Output the [X, Y] coordinate of the center of the cell containing the given text.  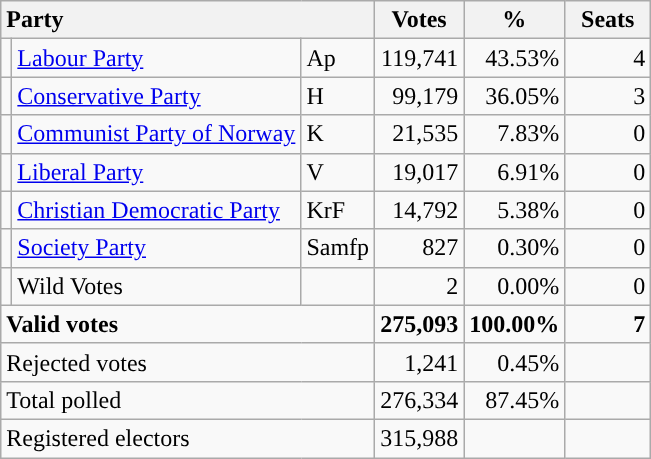
3 [608, 96]
275,093 [420, 324]
Party [188, 20]
0.45% [514, 362]
100.00% [514, 324]
119,741 [420, 58]
Society Party [156, 248]
827 [420, 248]
H [338, 96]
99,179 [420, 96]
Wild Votes [156, 286]
276,334 [420, 400]
Valid votes [188, 324]
K [338, 134]
315,988 [420, 438]
14,792 [420, 210]
19,017 [420, 172]
Conservative Party [156, 96]
43.53% [514, 58]
V [338, 172]
Labour Party [156, 58]
36.05% [514, 96]
Rejected votes [188, 362]
6.91% [514, 172]
7.83% [514, 134]
Votes [420, 20]
Total polled [188, 400]
Registered electors [188, 438]
Liberal Party [156, 172]
0.30% [514, 248]
87.45% [514, 400]
7 [608, 324]
Communist Party of Norway [156, 134]
4 [608, 58]
Ap [338, 58]
5.38% [514, 210]
Christian Democratic Party [156, 210]
0.00% [514, 286]
Seats [608, 20]
KrF [338, 210]
1,241 [420, 362]
Samfp [338, 248]
2 [420, 286]
21,535 [420, 134]
% [514, 20]
